Pinpoint the cell where the given text exists, returning its [X, Y] midpoint coordinate. 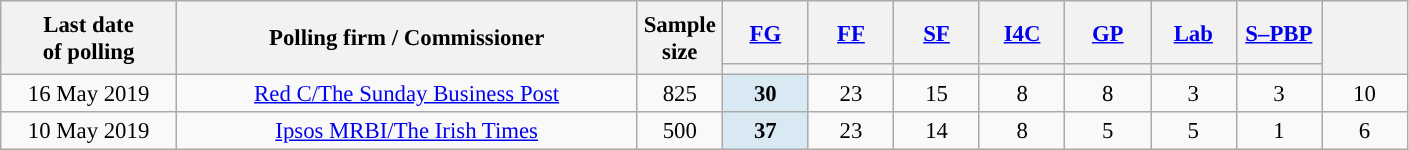
14 [937, 131]
Lab [1193, 32]
Samplesize [680, 38]
Red C/The Sunday Business Post [406, 94]
16 May 2019 [89, 94]
Ipsos MRBI/The Irish Times [406, 131]
37 [766, 131]
S–PBP [1279, 32]
1 [1279, 131]
10 [1365, 94]
825 [680, 94]
FG [766, 32]
SF [937, 32]
FF [851, 32]
Polling firm / Commissioner [406, 38]
GP [1108, 32]
Last dateof polling [89, 38]
500 [680, 131]
10 May 2019 [89, 131]
6 [1365, 131]
15 [937, 94]
I4C [1022, 32]
30 [766, 94]
